Locate the cell with the specified text and output its [X, Y] center coordinate. 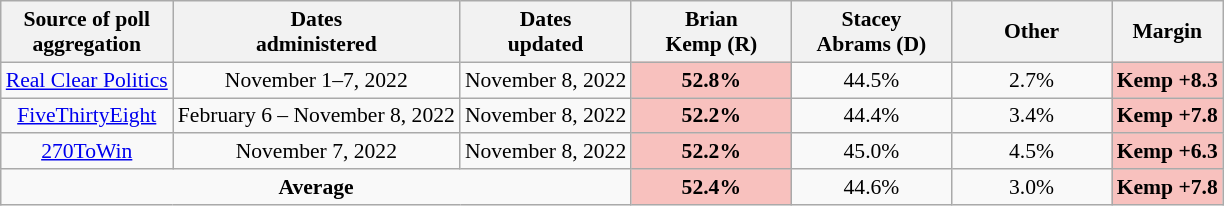
Margin [1168, 32]
44.6% [871, 187]
Average [316, 187]
Kemp +8.3 [1168, 80]
BrianKemp (R) [711, 32]
270ToWin [87, 152]
Real Clear Politics [87, 80]
3.4% [1031, 116]
4.5% [1031, 152]
FiveThirtyEight [87, 116]
44.4% [871, 116]
Other [1031, 32]
45.0% [871, 152]
2.7% [1031, 80]
StaceyAbrams (D) [871, 32]
Datesupdated [546, 32]
3.0% [1031, 187]
52.8% [711, 80]
52.4% [711, 187]
February 6 – November 8, 2022 [316, 116]
44.5% [871, 80]
Kemp +6.3 [1168, 152]
November 7, 2022 [316, 152]
Datesadministered [316, 32]
Source of pollaggregation [87, 32]
November 1–7, 2022 [316, 80]
